Extract the (x, y) coordinate from the center of the cell holding the provided text.  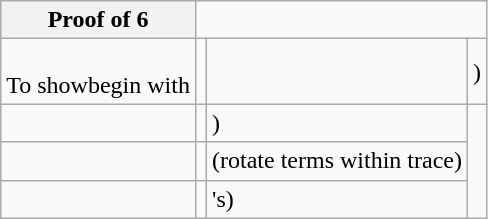
To showbegin with (98, 72)
's) (338, 199)
Proof of 6 (98, 20)
(rotate terms within trace) (338, 161)
